Provide the [X, Y] coordinate of the cell's center where the given text is located.  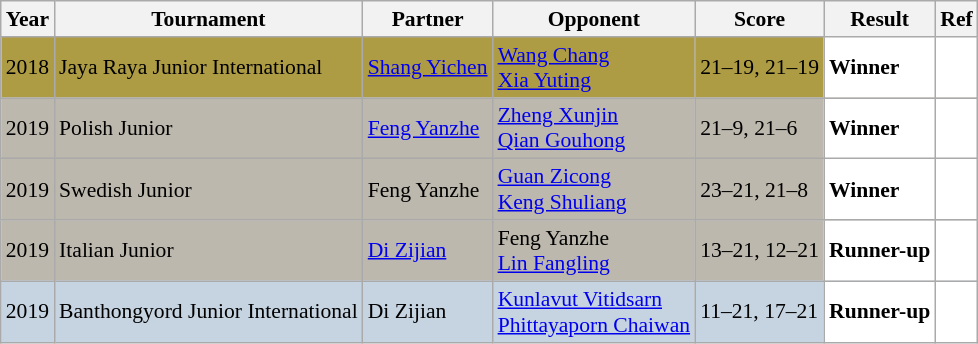
Result [880, 19]
Feng Yanzhe Lin Fangling [594, 250]
11–21, 17–21 [760, 312]
Opponent [594, 19]
Year [28, 19]
Polish Junior [208, 128]
Swedish Junior [208, 190]
Shang Yichen [428, 68]
Kunlavut Vitidsarn Phittayaporn Chaiwan [594, 312]
Italian Junior [208, 250]
Ref [956, 19]
21–9, 21–6 [760, 128]
Jaya Raya Junior International [208, 68]
Wang Chang Xia Yuting [594, 68]
21–19, 21–19 [760, 68]
2018 [28, 68]
Score [760, 19]
13–21, 12–21 [760, 250]
23–21, 21–8 [760, 190]
Banthongyord Junior International [208, 312]
Tournament [208, 19]
Zheng Xunjin Qian Gouhong [594, 128]
Guan Zicong Keng Shuliang [594, 190]
Partner [428, 19]
